Scan for the cell matching the given text and deliver its [x, y] coordinate at center. 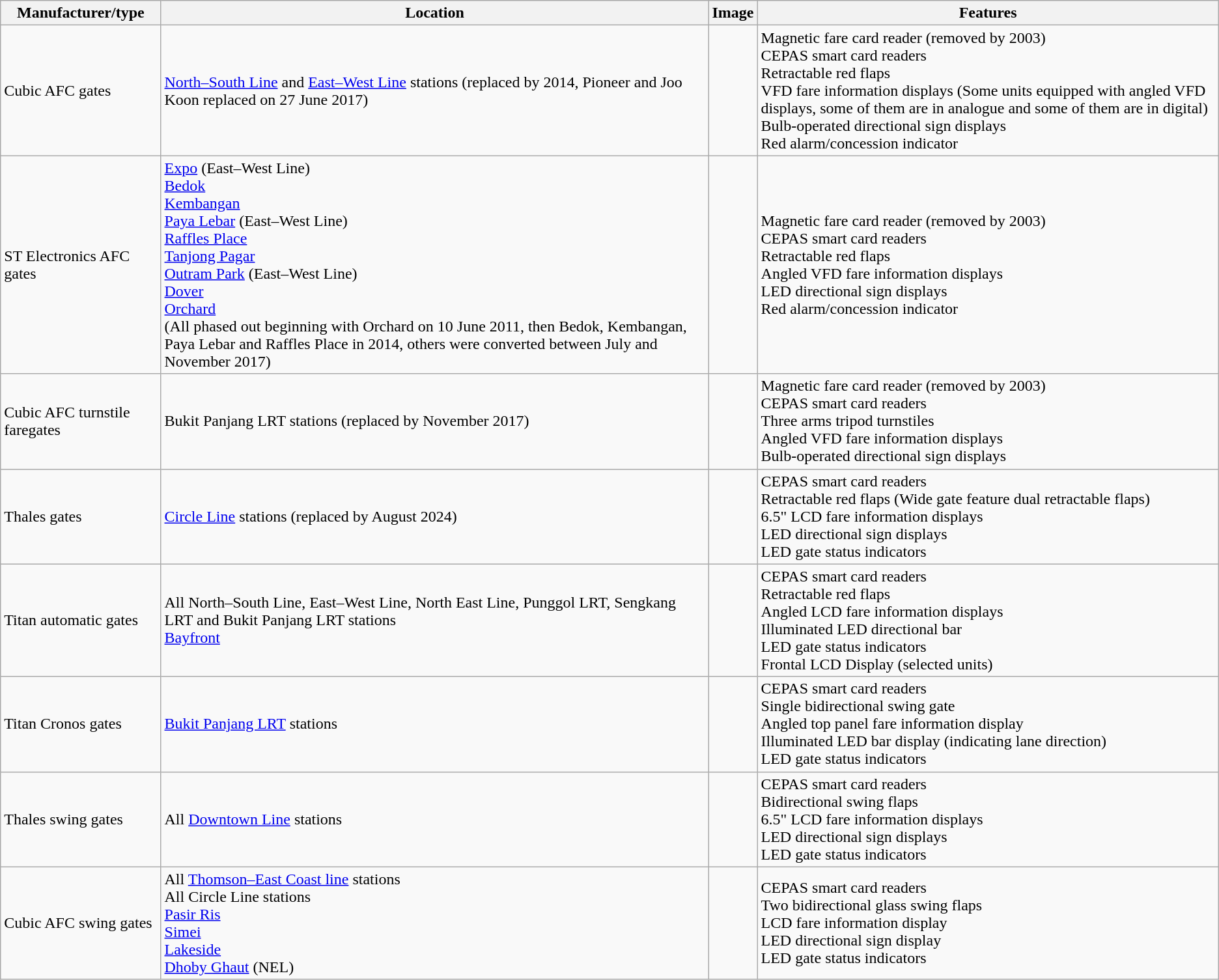
All Thomson–East Coast line stationsAll Circle Line stationsPasir RisSimeiLakesideDhoby Ghaut (NEL) [435, 923]
All Downtown Line stations [435, 819]
Titan automatic gates [81, 620]
Image [733, 13]
Cubic AFC gates [81, 91]
Thales gates [81, 516]
Location [435, 13]
North–South Line and East–West Line stations (replaced by 2014, Pioneer and Joo Koon replaced on 27 June 2017) [435, 91]
ST Electronics AFC gates [81, 264]
Cubic AFC swing gates [81, 923]
CEPAS smart card readersBidirectional swing flaps6.5" LCD fare information displaysLED directional sign displaysLED gate status indicators [988, 819]
Cubic AFC turnstile faregates [81, 421]
Bukit Panjang LRT stations [435, 724]
CEPAS smart card readersTwo bidirectional glass swing flapsLCD fare information displayLED directional sign displayLED gate status indicators [988, 923]
Features [988, 13]
Manufacturer/type [81, 13]
Bukit Panjang LRT stations (replaced by November 2017) [435, 421]
Titan Cronos gates [81, 724]
All North–South Line, East–West Line, North East Line, Punggol LRT, Sengkang LRT and Bukit Panjang LRT stationsBayfront [435, 620]
Thales swing gates [81, 819]
Circle Line stations (replaced by August 2024) [435, 516]
